Return the (X, Y) coordinate for the center point of the cell that contains the specified text.  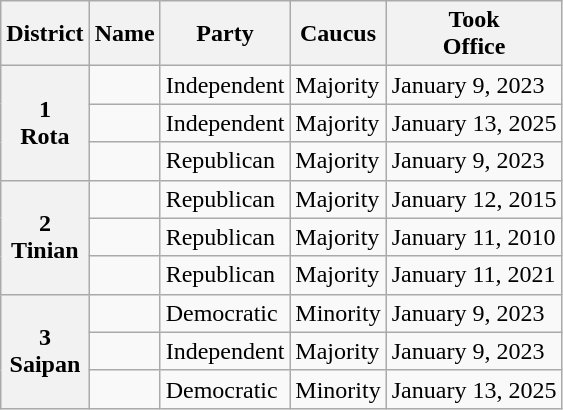
2Tinian (45, 237)
Caucus (338, 34)
TookOffice (474, 34)
January 12, 2015 (474, 199)
District (45, 34)
Party (225, 34)
January 11, 2021 (474, 275)
3Saipan (45, 351)
1Rota (45, 123)
January 11, 2010 (474, 237)
Name (124, 34)
